Extract the [x, y] coordinate from the center of the cell holding the provided text.  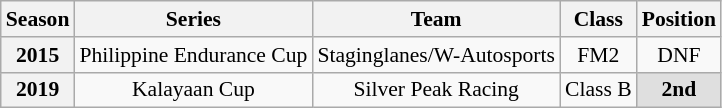
Team [436, 19]
Class [598, 19]
Staginglanes/W-Autosports [436, 55]
Position [679, 19]
Class B [598, 90]
2015 [38, 55]
2nd [679, 90]
DNF [679, 55]
2019 [38, 90]
Silver Peak Racing [436, 90]
Season [38, 19]
Kalayaan Cup [193, 90]
Philippine Endurance Cup [193, 55]
Series [193, 19]
FM2 [598, 55]
